Return (x, y) of the center of cell containing provided text 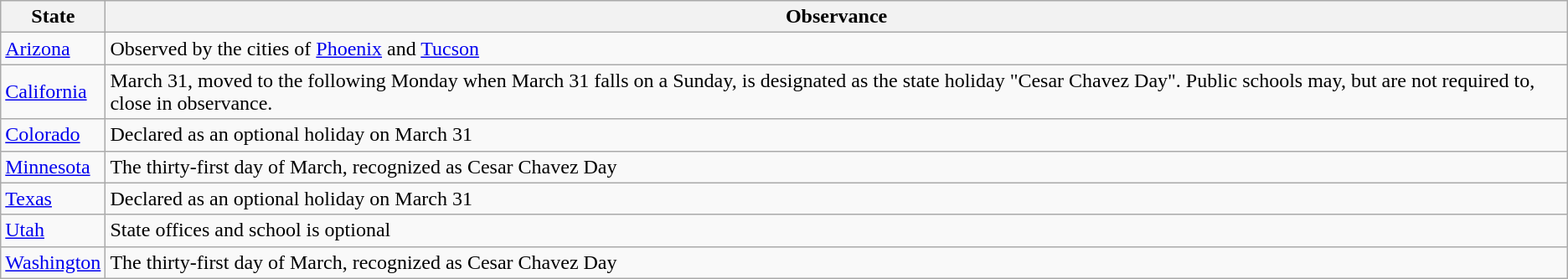
Observed by the cities of Phoenix and Tucson (836, 49)
California (54, 92)
Washington (54, 262)
State offices and school is optional (836, 230)
Arizona (54, 49)
Utah (54, 230)
Texas (54, 199)
Colorado (54, 135)
Minnesota (54, 167)
State (54, 17)
Observance (836, 17)
